Return the [X, Y] coordinate for the center point of the cell that contains the specified text.  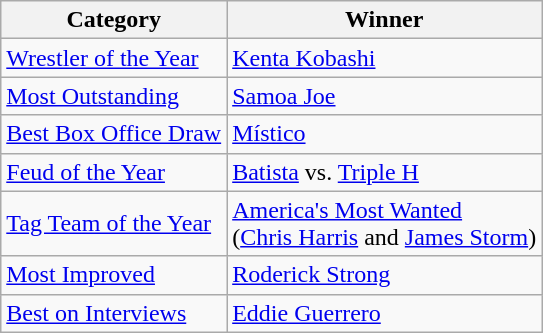
Winner [384, 20]
Wrestler of the Year [114, 58]
Eddie Guerrero [384, 313]
Místico [384, 134]
America's Most Wanted(Chris Harris and James Storm) [384, 224]
Kenta Kobashi [384, 58]
Tag Team of the Year [114, 224]
Most Improved [114, 275]
Batista vs. Triple H [384, 172]
Best on Interviews [114, 313]
Most Outstanding [114, 96]
Samoa Joe [384, 96]
Feud of the Year [114, 172]
Category [114, 20]
Best Box Office Draw [114, 134]
Roderick Strong [384, 275]
